Search for the cell housing the specified text and yield its [x, y] center coordinate. 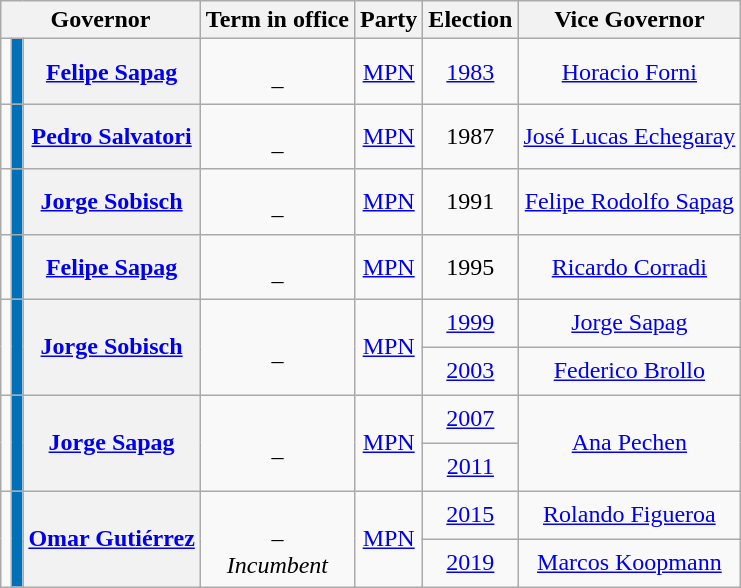
1983 [470, 72]
Omar Gutiérrez [112, 539]
1991 [470, 202]
1995 [470, 266]
Federico Brollo [630, 371]
1999 [470, 323]
Horacio Forni [630, 72]
José Lucas Echegaray [630, 136]
Vice Governor [630, 20]
Felipe Rodolfo Sapag [630, 202]
Ricardo Corradi [630, 266]
Term in office [277, 20]
Party [388, 20]
2011 [470, 467]
2007 [470, 419]
2003 [470, 371]
Election [470, 20]
Governor [101, 20]
Marcos Koopmann [630, 563]
Pedro Salvatori [112, 136]
Rolando Figueroa [630, 515]
2015 [470, 515]
2019 [470, 563]
1987 [470, 136]
Ana Pechen [630, 443]
–Incumbent [277, 539]
